Extract the [X, Y] coordinate from the center of the cell holding the provided text.  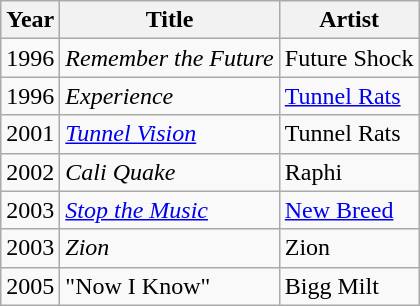
Bigg Milt [349, 286]
2001 [30, 134]
Tunnel Vision [170, 134]
New Breed [349, 210]
"Now I Know" [170, 286]
2005 [30, 286]
Remember the Future [170, 58]
Artist [349, 20]
Experience [170, 96]
Raphi [349, 172]
Year [30, 20]
Title [170, 20]
Future Shock [349, 58]
2002 [30, 172]
Cali Quake [170, 172]
Stop the Music [170, 210]
